Return [X, Y] of the center of cell containing provided text 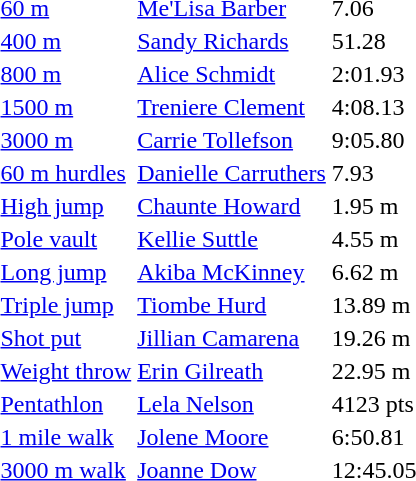
Jolene Moore [232, 437]
Treniere Clement [232, 107]
Alice Schmidt [232, 74]
Chaunte Howard [232, 206]
Sandy Richards [232, 41]
Jillian Camarena [232, 338]
Tiombe Hurd [232, 305]
Akiba McKinney [232, 272]
Danielle Carruthers [232, 173]
Erin Gilreath [232, 371]
Carrie Tollefson [232, 140]
Kellie Suttle [232, 239]
Lela Nelson [232, 404]
